Scan for the cell matching the given text and deliver its [x, y] coordinate at center. 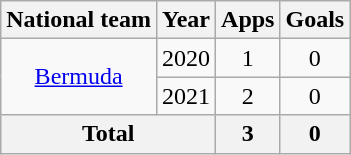
Apps [248, 20]
2020 [186, 58]
Total [108, 134]
Goals [315, 20]
Year [186, 20]
2 [248, 96]
Bermuda [79, 77]
1 [248, 58]
National team [79, 20]
3 [248, 134]
2021 [186, 96]
